Return (x, y) of the center of cell containing provided text 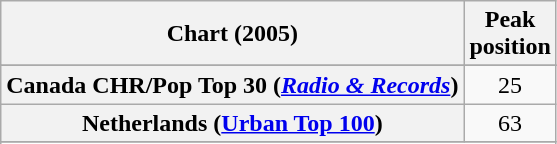
Peakposition (510, 34)
Netherlands (Urban Top 100) (232, 123)
Canada CHR/Pop Top 30 (Radio & Records) (232, 85)
63 (510, 123)
25 (510, 85)
Chart (2005) (232, 34)
